Output the (x, y) coordinate of the center of the cell containing the given text.  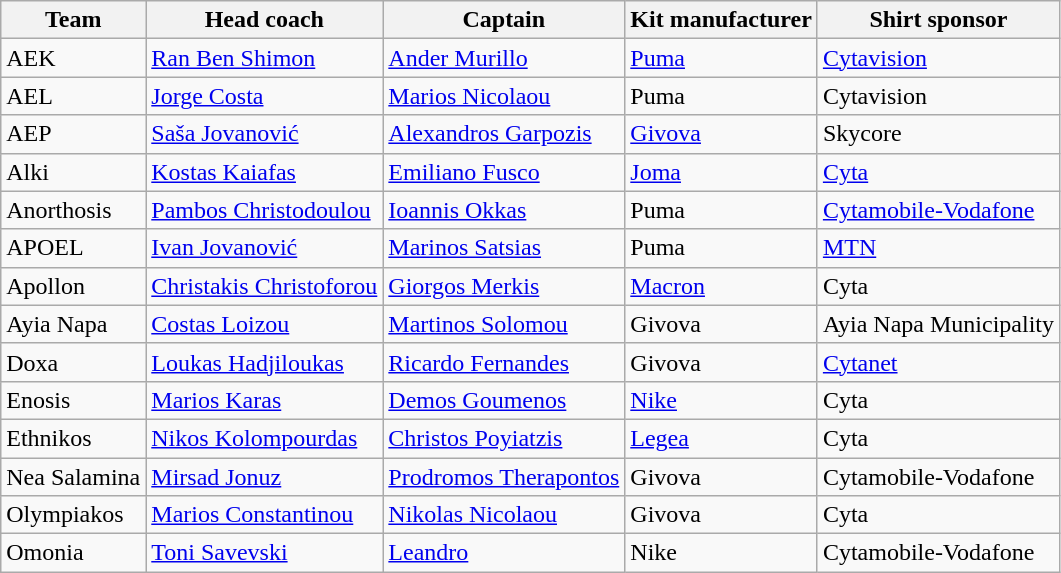
Kostas Kaiafas (264, 172)
Omonia (74, 553)
Demos Goumenos (504, 400)
Martinos Solomou (504, 324)
Marinos Satsias (504, 248)
Anorthosis (74, 210)
MTN (938, 248)
Leandro (504, 553)
Toni Savevski (264, 553)
Kit manufacturer (722, 20)
Shirt sponsor (938, 20)
APOEL (74, 248)
Saša Jovanović (264, 134)
Nikos Kolompourdas (264, 438)
Giorgos Merkis (504, 286)
Cytanet (938, 362)
Nikolas Nicolaou (504, 515)
Ioannis Okkas (504, 210)
Marios Karas (264, 400)
Captain (504, 20)
Ivan Jovanović (264, 248)
Alki (74, 172)
Mirsad Jonuz (264, 477)
Ran Ben Shimon (264, 58)
Apollon (74, 286)
Ayia Napa Municipality (938, 324)
Nea Salamina (74, 477)
Loukas Hadjiloukas (264, 362)
Costas Loizou (264, 324)
Jorge Costa (264, 96)
Christakis Christoforou (264, 286)
Doxa (74, 362)
Enosis (74, 400)
Prodromos Therapontos (504, 477)
Marios Constantinou (264, 515)
Emiliano Fusco (504, 172)
Ander Murillo (504, 58)
AEK (74, 58)
Christos Poyiatzis (504, 438)
Team (74, 20)
Pambos Christodoulou (264, 210)
Olympiakos (74, 515)
Legea (722, 438)
Skycore (938, 134)
Alexandros Garpozis (504, 134)
AEP (74, 134)
Head coach (264, 20)
Marios Nicolaou (504, 96)
Ayia Napa (74, 324)
Joma (722, 172)
Macron (722, 286)
Ethnikos (74, 438)
Ricardo Fernandes (504, 362)
AEL (74, 96)
